From the cell containing the given text, extract its center point as (X, Y) coordinate. 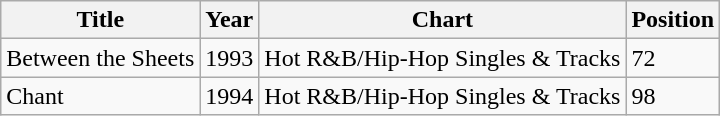
Chart (442, 20)
1993 (230, 58)
72 (673, 58)
Between the Sheets (100, 58)
98 (673, 96)
Position (673, 20)
1994 (230, 96)
Title (100, 20)
Chant (100, 96)
Year (230, 20)
